Pinpoint the cell where the given text exists, returning its (x, y) midpoint coordinate. 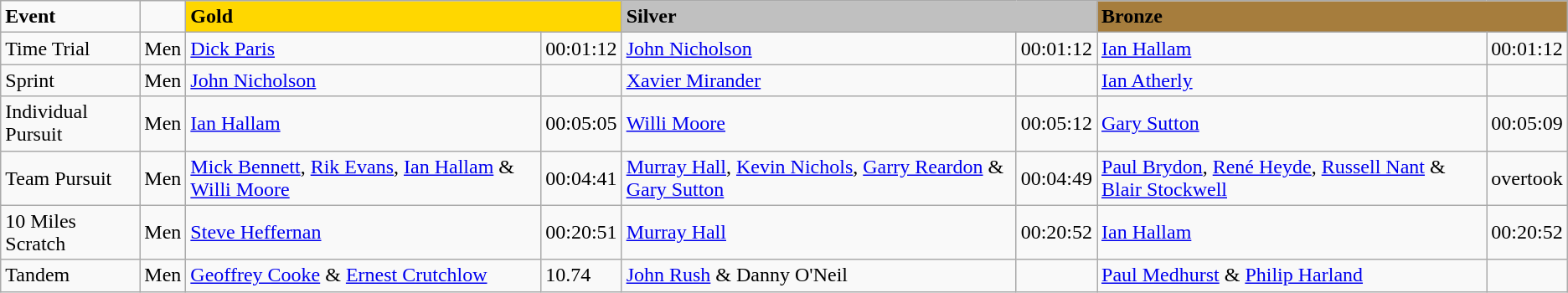
Xavier Mirander (819, 80)
00:05:09 (1527, 124)
00:04:41 (581, 177)
Murray Hall (819, 233)
Steve Heffernan (364, 233)
Silver (859, 17)
Gary Sutton (1292, 124)
00:04:49 (1056, 177)
overtook (1527, 177)
Paul Medhurst & Philip Harland (1292, 275)
10 Miles Scratch (70, 233)
John Rush & Danny O'Neil (819, 275)
Gold (404, 17)
Time Trial (70, 49)
Mick Bennett, Rik Evans, Ian Hallam & Willi Moore (364, 177)
Ian Atherly (1292, 80)
Team Pursuit (70, 177)
Individual Pursuit (70, 124)
Dick Paris (364, 49)
Tandem (70, 275)
Geoffrey Cooke & Ernest Crutchlow (364, 275)
10.74 (581, 275)
Bronze (1333, 17)
Paul Brydon, René Heyde, Russell Nant & Blair Stockwell (1292, 177)
Murray Hall, Kevin Nichols, Garry Reardon & Gary Sutton (819, 177)
Sprint (70, 80)
Event (70, 17)
00:05:12 (1056, 124)
00:05:05 (581, 124)
Willi Moore (819, 124)
00:20:51 (581, 233)
